Search for the cell housing the specified text and yield its [x, y] center coordinate. 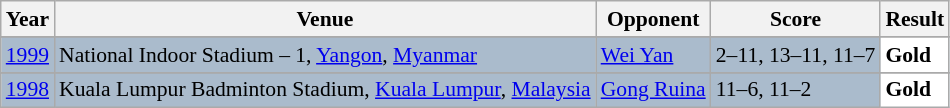
2–11, 13–11, 11–7 [796, 55]
Opponent [654, 19]
Wei Yan [654, 55]
Kuala Lumpur Badminton Stadium, Kuala Lumpur, Malaysia [325, 90]
National Indoor Stadium – 1, Yangon, Myanmar [325, 55]
1998 [28, 90]
1999 [28, 55]
Score [796, 19]
Year [28, 19]
11–6, 11–2 [796, 90]
Gong Ruina [654, 90]
Venue [325, 19]
Result [914, 19]
